Determine the (X, Y) coordinate at the center of the cell enclosing the given text.  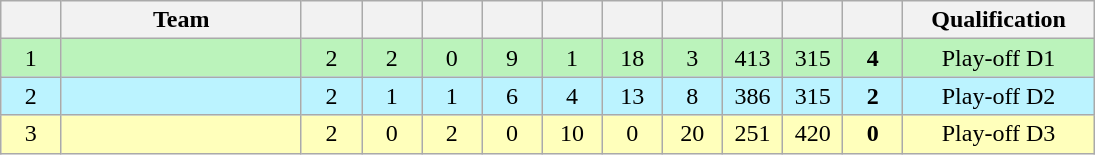
Qualification (998, 20)
386 (752, 96)
420 (813, 134)
Play-off D2 (998, 96)
Team (182, 20)
10 (572, 134)
Play-off D1 (998, 58)
9 (512, 58)
18 (632, 58)
Play-off D3 (998, 134)
13 (632, 96)
251 (752, 134)
8 (692, 96)
6 (512, 96)
20 (692, 134)
413 (752, 58)
